Pinpoint the cell where the given text exists, returning its [X, Y] midpoint coordinate. 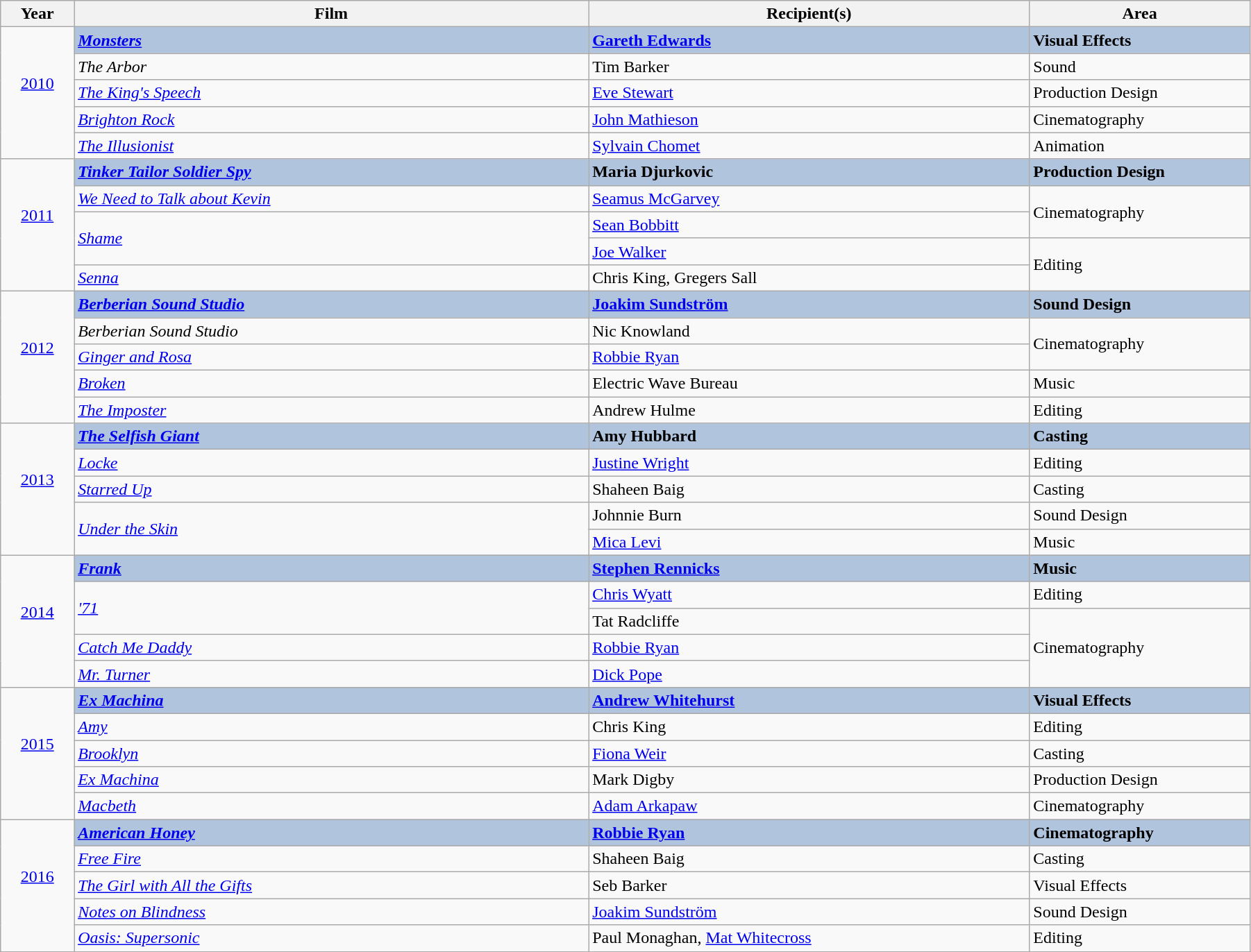
American Honey [332, 833]
Amy Hubbard [809, 436]
Mark Digby [809, 780]
'71 [332, 608]
Macbeth [332, 806]
Tinker Tailor Soldier Spy [332, 172]
Mr. Turner [332, 674]
Andrew Hulme [809, 410]
Amy [332, 726]
Chris King, Gregers Sall [809, 278]
The Imposter [332, 410]
Eve Stewart [809, 93]
2010 [37, 93]
2011 [37, 225]
Fiona Weir [809, 753]
Mica Levi [809, 542]
Paul Monaghan, Mat Whitecross [809, 938]
Film [332, 14]
2013 [37, 489]
The King's Speech [332, 93]
Electric Wave Bureau [809, 384]
Monsters [332, 40]
Area [1140, 14]
Oasis: Supersonic [332, 938]
Brooklyn [332, 753]
Tim Barker [809, 67]
Brighton Rock [332, 119]
Shame [332, 238]
We Need to Talk about Kevin [332, 198]
Locke [332, 463]
Sound [1140, 67]
Dick Pope [809, 674]
The Arbor [332, 67]
Chris Wyatt [809, 595]
Adam Arkapaw [809, 806]
Senna [332, 278]
The Illusionist [332, 146]
Frank [332, 568]
Tat Radcliffe [809, 621]
Under the Skin [332, 529]
Stephen Rennicks [809, 568]
Sylvain Chomet [809, 146]
Seb Barker [809, 885]
Animation [1140, 146]
Nic Knowland [809, 331]
Justine Wright [809, 463]
Broken [332, 384]
Sean Bobbitt [809, 225]
Ginger and Rosa [332, 357]
John Mathieson [809, 119]
Andrew Whitehurst [809, 700]
Free Fire [332, 859]
Recipient(s) [809, 14]
Year [37, 14]
2016 [37, 885]
2015 [37, 753]
Maria Djurkovic [809, 172]
2012 [37, 357]
Joe Walker [809, 251]
2014 [37, 621]
Johnnie Burn [809, 516]
Catch Me Daddy [332, 647]
The Girl with All the Gifts [332, 885]
Starred Up [332, 489]
Seamus McGarvey [809, 198]
Gareth Edwards [809, 40]
The Selfish Giant [332, 436]
Chris King [809, 726]
Notes on Blindness [332, 912]
